Provide the [x, y] coordinate of the cell's center where the given text is located.  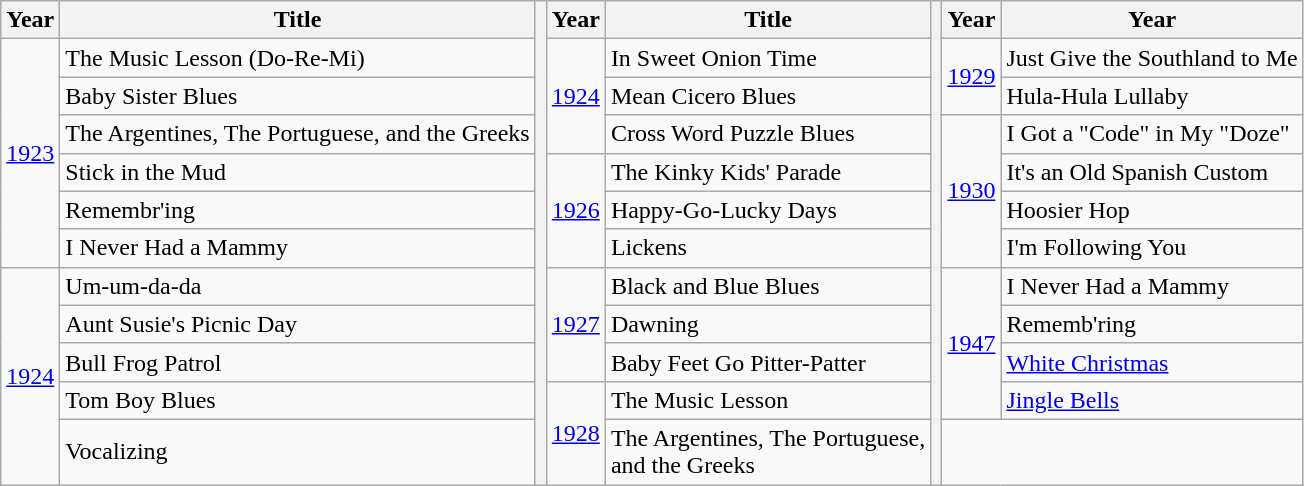
Bull Frog Patrol [298, 362]
The Argentines, The Portuguese,and the Greeks [768, 452]
Just Give the Southland to Me [1152, 58]
The Kinky Kids' Parade [768, 172]
Hula-Hula Lullaby [1152, 96]
Vocalizing [298, 452]
Tom Boy Blues [298, 400]
White Christmas [1152, 362]
Um-um-da-da [298, 286]
I Got a "Code" in My "Doze" [1152, 134]
Black and Blue Blues [768, 286]
It's an Old Spanish Custom [1152, 172]
The Argentines, The Portuguese, and the Greeks [298, 134]
Rememb'ring [1152, 324]
Baby Feet Go Pitter-Patter [768, 362]
Remembr'ing [298, 210]
In Sweet Onion Time [768, 58]
Baby Sister Blues [298, 96]
Lickens [768, 248]
Stick in the Mud [298, 172]
Dawning [768, 324]
The Music Lesson [768, 400]
I'm Following You [1152, 248]
Jingle Bells [1152, 400]
1923 [30, 153]
The Music Lesson (Do-Re-Mi) [298, 58]
Mean Cicero Blues [768, 96]
Aunt Susie's Picnic Day [298, 324]
1927 [576, 324]
Hoosier Hop [1152, 210]
1928 [576, 432]
1930 [972, 191]
Happy-Go-Lucky Days [768, 210]
Cross Word Puzzle Blues [768, 134]
1929 [972, 77]
1926 [576, 210]
1947 [972, 343]
